Identify which cell holds the provided text, then report its [x, y] central coordinate. 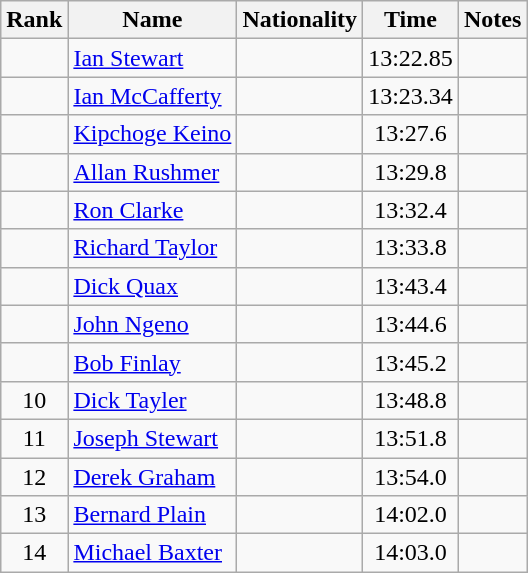
Notes [492, 20]
Bob Finlay [152, 362]
Dick Quax [152, 286]
Derek Graham [152, 477]
13:27.6 [411, 134]
Joseph Stewart [152, 438]
Allan Rushmer [152, 172]
Richard Taylor [152, 248]
13:54.0 [411, 477]
13:48.8 [411, 400]
13:22.85 [411, 58]
Michael Baxter [152, 553]
13:33.8 [411, 248]
Rank [34, 20]
14:02.0 [411, 515]
13:29.8 [411, 172]
Ian McCafferty [152, 96]
13:32.4 [411, 210]
13:23.34 [411, 96]
14:03.0 [411, 553]
Bernard Plain [152, 515]
12 [34, 477]
14 [34, 553]
13:51.8 [411, 438]
Ron Clarke [152, 210]
13 [34, 515]
13:45.2 [411, 362]
Name [152, 20]
Dick Tayler [152, 400]
Kipchoge Keino [152, 134]
11 [34, 438]
Ian Stewart [152, 58]
John Ngeno [152, 324]
13:43.4 [411, 286]
13:44.6 [411, 324]
Nationality [300, 20]
10 [34, 400]
Time [411, 20]
